Return [x, y] of the center of cell containing provided text 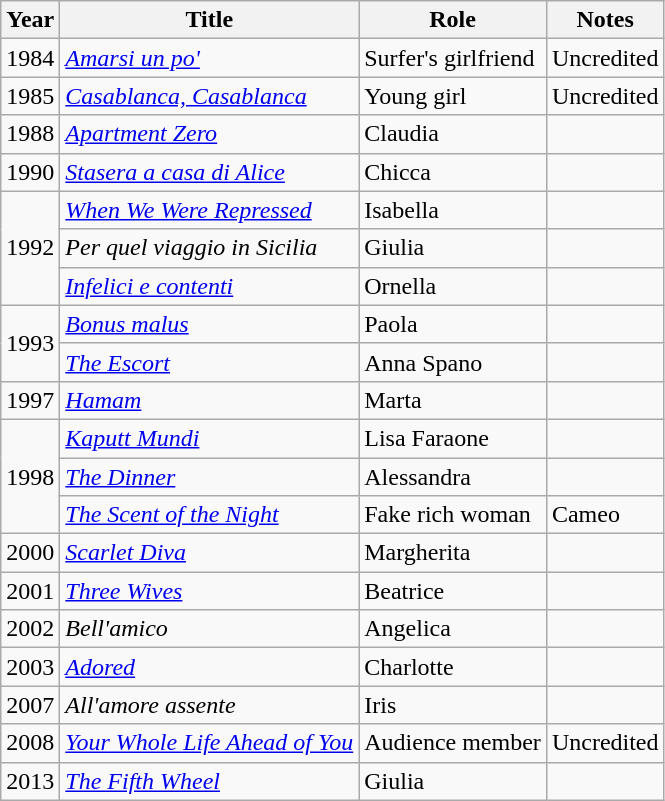
Casablanca, Casablanca [210, 96]
The Dinner [210, 477]
2013 [30, 781]
Lisa Faraone [453, 438]
2008 [30, 743]
Anna Spano [453, 362]
Hamam [210, 400]
2001 [30, 591]
Claudia [453, 134]
1993 [30, 343]
2000 [30, 553]
1998 [30, 476]
Stasera a casa di Alice [210, 172]
Angelica [453, 629]
Infelici e contenti [210, 286]
Audience member [453, 743]
All'amore assente [210, 705]
The Escort [210, 362]
The Fifth Wheel [210, 781]
Chicca [453, 172]
When We Were Repressed [210, 210]
Amarsi un po' [210, 58]
1988 [30, 134]
Marta [453, 400]
Title [210, 20]
Kaputt Mundi [210, 438]
Margherita [453, 553]
Cameo [605, 515]
1984 [30, 58]
Scarlet Diva [210, 553]
2002 [30, 629]
Ornella [453, 286]
The Scent of the Night [210, 515]
Charlotte [453, 667]
Notes [605, 20]
Isabella [453, 210]
Year [30, 20]
Iris [453, 705]
1992 [30, 248]
1990 [30, 172]
Fake rich woman [453, 515]
Alessandra [453, 477]
Per quel viaggio in Sicilia [210, 248]
Role [453, 20]
Bell'amico [210, 629]
Paola [453, 324]
2003 [30, 667]
Bonus malus [210, 324]
Adored [210, 667]
Surfer's girlfriend [453, 58]
1997 [30, 400]
Your Whole Life Ahead of You [210, 743]
Apartment Zero [210, 134]
1985 [30, 96]
Beatrice [453, 591]
Three Wives [210, 591]
Young girl [453, 96]
2007 [30, 705]
